Output the (x, y) coordinate of the center of the cell containing the given text.  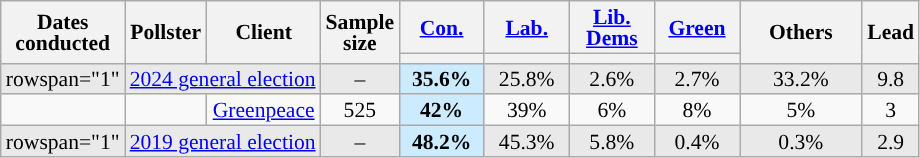
0.4% (696, 142)
5.8% (612, 142)
Others (802, 32)
2.9 (890, 142)
Con. (442, 27)
5% (802, 110)
33.2% (802, 78)
39% (526, 110)
48.2% (442, 142)
9.8 (890, 78)
Lab. (526, 27)
42% (442, 110)
3 (890, 110)
Dates conducted (63, 32)
35.6% (442, 78)
2024 general election (223, 78)
Pollster (166, 32)
2.7% (696, 78)
25.8% (526, 78)
Lead (890, 32)
Green (696, 27)
Client (264, 32)
Lib. Dems (612, 27)
525 (360, 110)
2019 general election (223, 142)
Sample size (360, 32)
45.3% (526, 142)
0.3% (802, 142)
6% (612, 110)
8% (696, 110)
2.6% (612, 78)
Greenpeace (264, 110)
